From the cell containing the given text, extract its center point as (X, Y) coordinate. 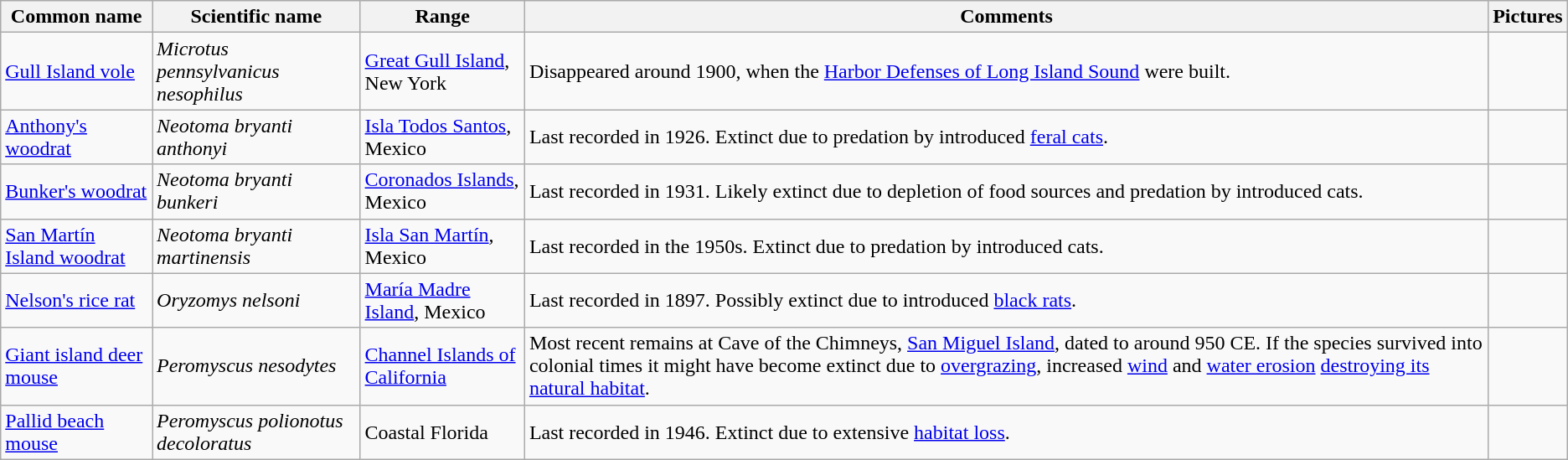
Last recorded in the 1950s. Extinct due to predation by introduced cats. (1006, 246)
Last recorded in 1926. Extinct due to predation by introduced feral cats. (1006, 137)
Last recorded in 1897. Possibly extinct due to introduced black rats. (1006, 300)
San Martín Island woodrat (77, 246)
Common name (77, 17)
Coronados Islands, Mexico (442, 191)
María Madre Island, Mexico (442, 300)
Pictures (1528, 17)
Anthony's woodrat (77, 137)
Microtus pennsylvanicus nesophilus (256, 71)
Giant island deer mouse (77, 366)
Great Gull Island, New York (442, 71)
Last recorded in 1931. Likely extinct due to depletion of food sources and predation by introduced cats. (1006, 191)
Scientific name (256, 17)
Range (442, 17)
Last recorded in 1946. Extinct due to extensive habitat loss. (1006, 432)
Channel Islands of California (442, 366)
Isla Todos Santos, Mexico (442, 137)
Bunker's woodrat (77, 191)
Peromyscus polionotus decoloratus (256, 432)
Neotoma bryanti martinensis (256, 246)
Neotoma bryanti bunkeri (256, 191)
Isla San Martín, Mexico (442, 246)
Coastal Florida (442, 432)
Peromyscus nesodytes (256, 366)
Pallid beach mouse (77, 432)
Disappeared around 1900, when the Harbor Defenses of Long Island Sound were built. (1006, 71)
Neotoma bryanti anthonyi (256, 137)
Oryzomys nelsoni (256, 300)
Nelson's rice rat (77, 300)
Gull Island vole (77, 71)
Comments (1006, 17)
